Output the (x, y) coordinate of the center of the cell containing the given text.  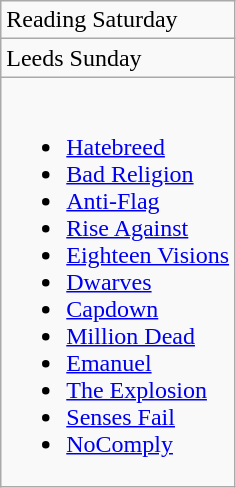
Leeds Sunday (118, 58)
HatebreedBad ReligionAnti-FlagRise AgainstEighteen VisionsDwarvesCapdownMillion DeadEmanuelThe ExplosionSenses FailNoComply (118, 282)
Reading Saturday (118, 20)
